Search for the cell housing the specified text and yield its (X, Y) center coordinate. 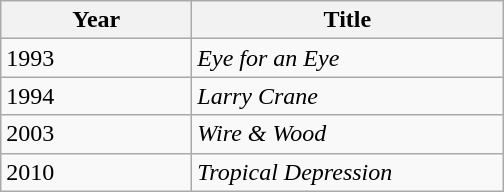
Eye for an Eye (348, 58)
Title (348, 20)
1994 (96, 96)
Tropical Depression (348, 172)
2010 (96, 172)
Year (96, 20)
Wire & Wood (348, 134)
2003 (96, 134)
1993 (96, 58)
Larry Crane (348, 96)
